Extract the [X, Y] coordinate from the center of the cell holding the provided text.  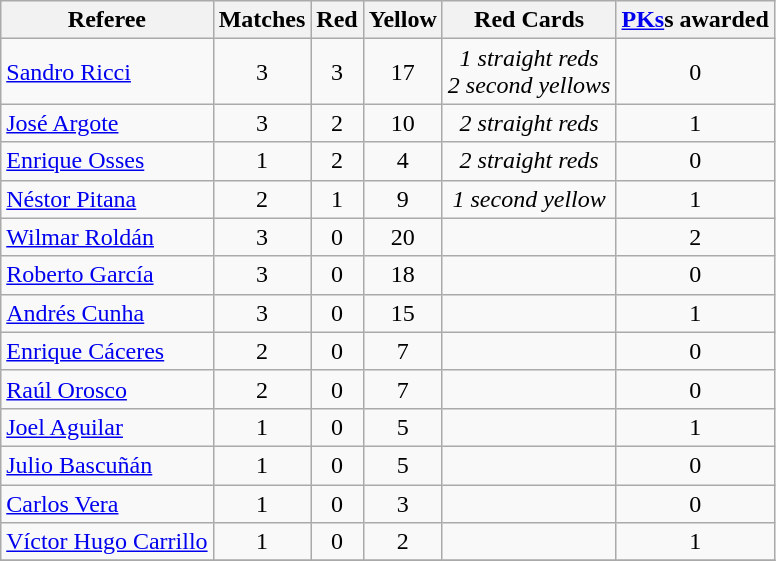
15 [402, 313]
17 [402, 72]
Enrique Cáceres [107, 351]
1 straight reds2 second yellows [529, 72]
Raúl Orosco [107, 389]
Matches [262, 20]
Yellow [402, 20]
José Argote [107, 123]
PKss awarded [695, 20]
Referee [107, 20]
20 [402, 237]
Víctor Hugo Carrillo [107, 542]
Wilmar Roldán [107, 237]
Andrés Cunha [107, 313]
9 [402, 199]
Sandro Ricci [107, 72]
Carlos Vera [107, 503]
Roberto García [107, 275]
Néstor Pitana [107, 199]
1 second yellow [529, 199]
Joel Aguilar [107, 427]
4 [402, 161]
18 [402, 275]
Enrique Osses [107, 161]
10 [402, 123]
Red [337, 20]
Red Cards [529, 20]
Julio Bascuñán [107, 465]
